Return (x, y) of the center of cell containing provided text 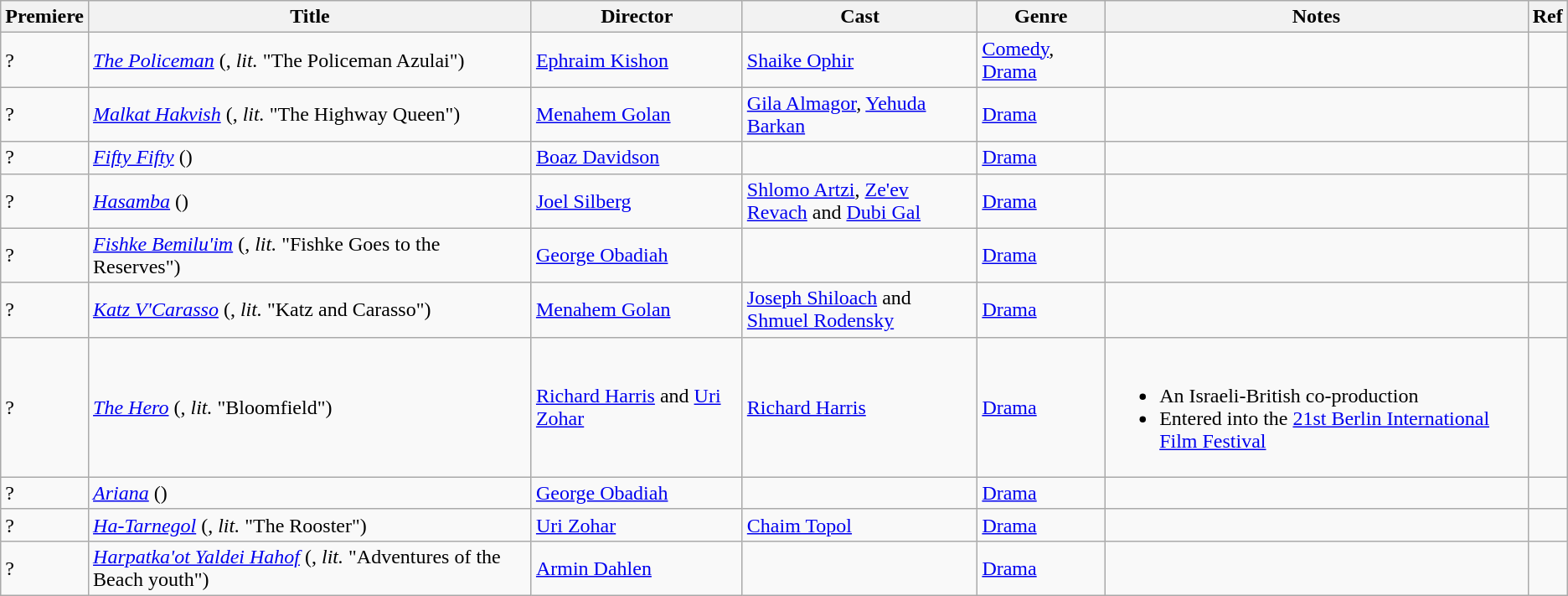
Premiere (45, 17)
Fishke Bemilu'im (, lit. "Fishke Goes to the Reserves") (310, 255)
Director (637, 17)
Ha-Tarnegol (, lit. "The Rooster") (310, 525)
Richard Harris (859, 407)
The Policeman (, lit. "The Policeman Azulai") (310, 60)
Uri Zohar (637, 525)
Gila Almagor, Yehuda Barkan (859, 114)
Title (310, 17)
Hasamba () (310, 201)
Notes (1317, 17)
Shaike Ophir (859, 60)
Shlomo Artzi, Ze'ev Revach and Dubi Gal (859, 201)
The Hero (, lit. "Bloomfield") (310, 407)
Joel Silberg (637, 201)
Katz V'Carasso (, lit. "Katz and Carasso") (310, 310)
Genre (1041, 17)
Cast (859, 17)
Fifty Fifty () (310, 158)
Ariana () (310, 493)
Joseph Shiloach and Shmuel Rodensky (859, 310)
Boaz Davidson (637, 158)
Chaim Topol (859, 525)
Malkat Hakvish (, lit. "The Highway Queen") (310, 114)
Ephraim Kishon (637, 60)
An Israeli-British co-productionEntered into the 21st Berlin International Film Festival (1317, 407)
Armin Dahlen (637, 568)
Harpatka'ot Yaldei Hahof (, lit. "Adventures of the Beach youth") (310, 568)
Comedy, Drama (1041, 60)
Ref (1548, 17)
Richard Harris and Uri Zohar (637, 407)
